Find where the given text appears and provide that cell's center as (x, y) coordinate. 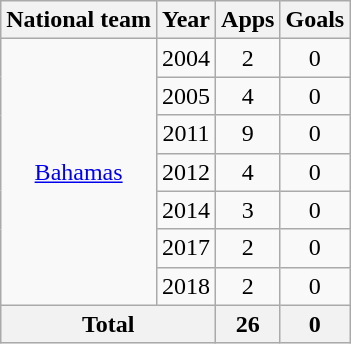
2017 (186, 248)
2004 (186, 58)
Bahamas (79, 172)
2014 (186, 210)
Goals (315, 20)
9 (248, 134)
Apps (248, 20)
26 (248, 324)
2018 (186, 286)
Total (108, 324)
2012 (186, 172)
National team (79, 20)
Year (186, 20)
3 (248, 210)
2005 (186, 96)
2011 (186, 134)
